For the text-containing cell, return its midpoint in (x, y) coordinate format. 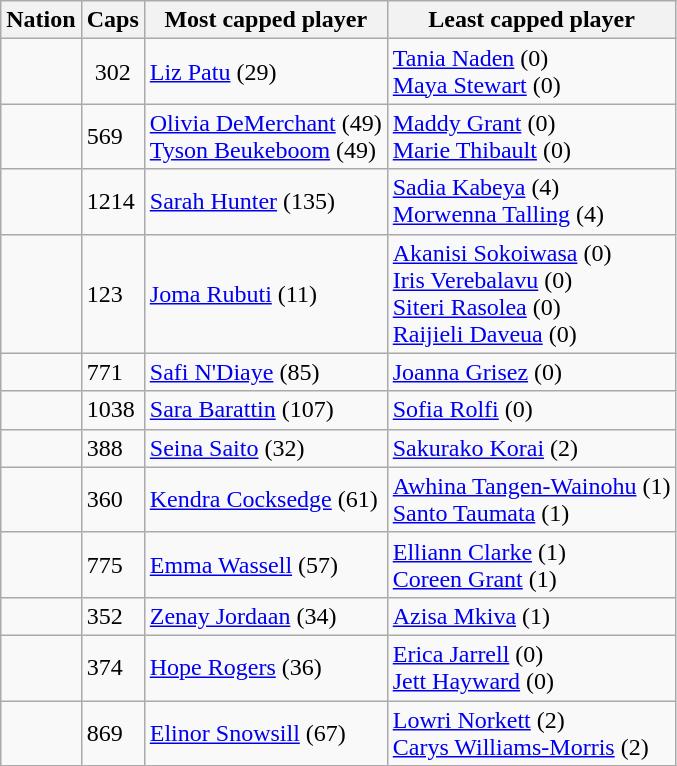
Sarah Hunter (135) (266, 202)
775 (112, 564)
Joma Rubuti (11) (266, 294)
Most capped player (266, 20)
Sara Barattin (107) (266, 410)
388 (112, 448)
869 (112, 732)
Lowri Norkett (2)Carys Williams-Morris (2) (532, 732)
Sakurako Korai (2) (532, 448)
Maddy Grant (0)Marie Thibault (0) (532, 136)
Kendra Cocksedge (61) (266, 500)
Awhina Tangen-Wainohu (1)Santo Taumata (1) (532, 500)
Zenay Jordaan (34) (266, 616)
360 (112, 500)
Least capped player (532, 20)
1214 (112, 202)
374 (112, 668)
Hope Rogers (36) (266, 668)
123 (112, 294)
Joanna Grisez (0) (532, 372)
Emma Wassell (57) (266, 564)
302 (112, 72)
Caps (112, 20)
Azisa Mkiva (1) (532, 616)
Akanisi Sokoiwasa (0)Iris Verebalavu (0)Siteri Rasolea (0)Raijieli Daveua (0) (532, 294)
771 (112, 372)
Erica Jarrell (0)Jett Hayward (0) (532, 668)
Seina Saito (32) (266, 448)
Sadia Kabeya (4)Morwenna Talling (4) (532, 202)
Elliann Clarke (1)Coreen Grant (1) (532, 564)
Tania Naden (0)Maya Stewart (0) (532, 72)
Liz Patu (29) (266, 72)
352 (112, 616)
Olivia DeMerchant (49)Tyson Beukeboom (49) (266, 136)
569 (112, 136)
1038 (112, 410)
Sofia Rolfi (0) (532, 410)
Safi N'Diaye (85) (266, 372)
Elinor Snowsill (67) (266, 732)
Nation (41, 20)
